Output the (X, Y) coordinate of the center of the cell containing the given text.  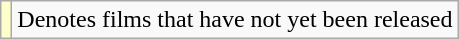
Denotes films that have not yet been released (235, 20)
